Determine the [x, y] coordinate at the center of the cell enclosing the given text.  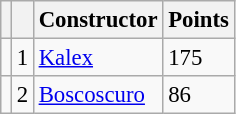
Constructor [98, 20]
1 [22, 58]
Boscoscuro [98, 95]
86 [198, 95]
175 [198, 58]
Kalex [98, 58]
Points [198, 20]
2 [22, 95]
